Identify which cell holds the provided text, then report its [X, Y] central coordinate. 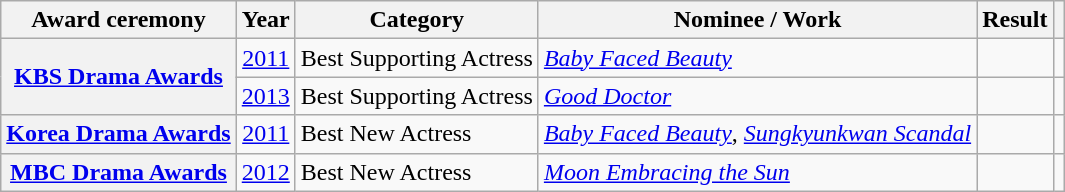
Category [416, 20]
MBC Drama Awards [118, 172]
Year [266, 20]
Good Doctor [757, 96]
Baby Faced Beauty, Sungkyunkwan Scandal [757, 134]
KBS Drama Awards [118, 77]
2013 [266, 96]
Award ceremony [118, 20]
Result [1015, 20]
Moon Embracing the Sun [757, 172]
Nominee / Work [757, 20]
Korea Drama Awards [118, 134]
2012 [266, 172]
Baby Faced Beauty [757, 58]
